Search for the cell housing the specified text and yield its [x, y] center coordinate. 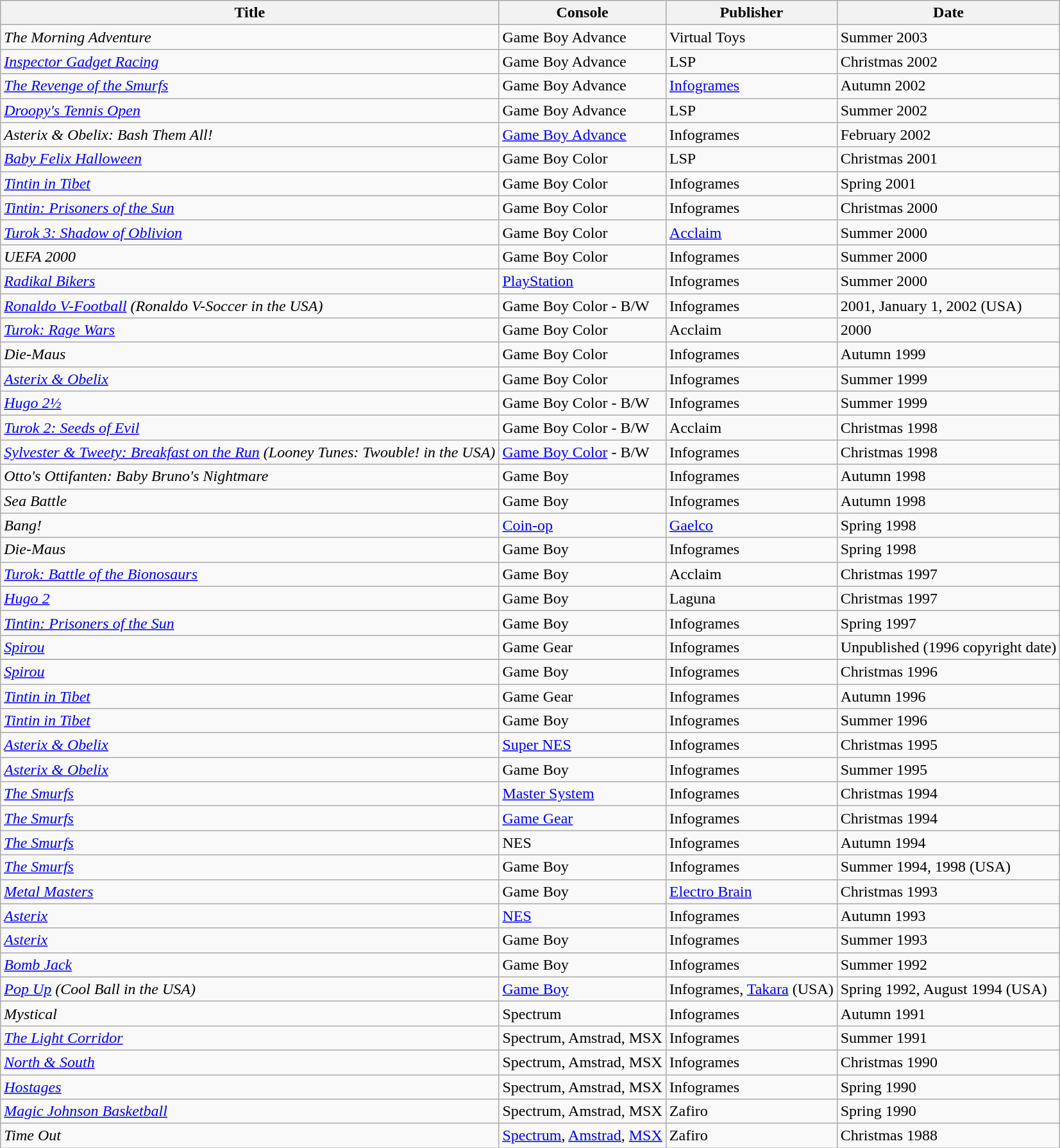
Console [582, 13]
Summer 1995 [948, 770]
Summer 1993 [948, 940]
Hostages [250, 1087]
Sylvester & Tweety: Breakfast on the Run (Looney Tunes: Twouble! in the USA) [250, 452]
Christmas 1996 [948, 671]
Hugo 2½ [250, 403]
Autumn 1993 [948, 916]
Turok: Battle of the Bionosaurs [250, 574]
Turok 2: Seeds of Evil [250, 428]
Publisher [752, 13]
UEFA 2000 [250, 257]
Baby Felix Halloween [250, 159]
Bomb Jack [250, 965]
Christmas 2002 [948, 62]
Turok: Rage Wars [250, 330]
The Morning Adventure [250, 37]
Sea Battle [250, 501]
Autumn 1999 [948, 355]
Time Out [250, 1136]
Mystical [250, 1013]
Bang! [250, 525]
Summer 2003 [948, 37]
Spectrum [582, 1013]
2001, January 1, 2002 (USA) [948, 306]
Virtual Toys [752, 37]
Super NES [582, 745]
Summer 1991 [948, 1038]
Summer 1992 [948, 965]
Christmas 1988 [948, 1136]
Christmas 1990 [948, 1062]
Hugo 2 [250, 598]
Unpublished (1996 copyright date) [948, 647]
Pop Up (Cool Ball in the USA) [250, 989]
Droopy's Tennis Open [250, 110]
Laguna [752, 598]
Autumn 1991 [948, 1013]
Autumn 2002 [948, 86]
Christmas 1995 [948, 745]
Summer 2002 [948, 110]
Inspector Gadget Racing [250, 62]
Spring 1992, August 1994 (USA) [948, 989]
Christmas 1993 [948, 891]
Summer 1994, 1998 (USA) [948, 867]
The Revenge of the Smurfs [250, 86]
The Light Corridor [250, 1038]
Radikal Bikers [250, 281]
Electro Brain [752, 891]
Otto's Ottifanten: Baby Bruno's Nightmare [250, 477]
Master System [582, 794]
February 2002 [948, 135]
Metal Masters [250, 891]
Magic Johnson Basketball [250, 1111]
Gaelco [752, 525]
Turok 3: Shadow of Oblivion [250, 232]
Christmas 2001 [948, 159]
Summer 1996 [948, 721]
PlayStation [582, 281]
Coin-op [582, 525]
Infogrames, Takara (USA) [752, 989]
Date [948, 13]
Ronaldo V-Football (Ronaldo V-Soccer in the USA) [250, 306]
Title [250, 13]
Christmas 2000 [948, 208]
Spring 1997 [948, 623]
Autumn 1996 [948, 696]
Asterix & Obelix: Bash Them All! [250, 135]
2000 [948, 330]
North & South [250, 1062]
Autumn 1994 [948, 843]
Spring 2001 [948, 183]
